Output the [x, y] coordinate of the center of the cell containing the given text.  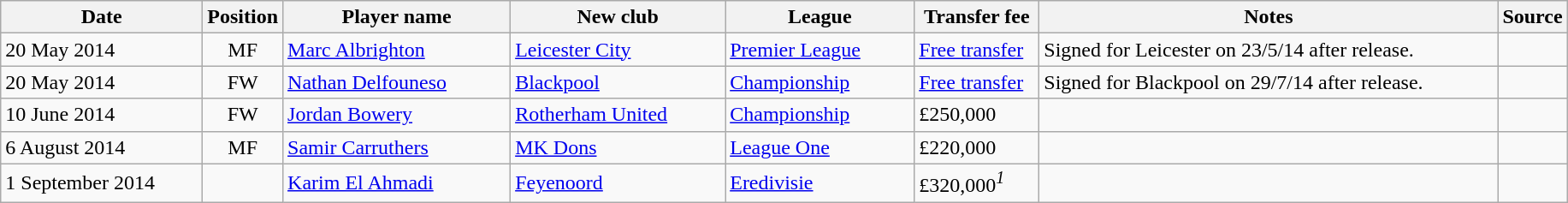
£320,0001 [977, 183]
Position [243, 17]
6 August 2014 [102, 147]
Source [1533, 17]
Premier League [820, 50]
Nathan Delfouneso [397, 82]
MK Dons [618, 147]
£250,000 [977, 115]
£220,000 [977, 147]
Signed for Blackpool on 29/7/14 after release. [1269, 82]
Notes [1269, 17]
Eredivisie [820, 183]
League One [820, 147]
Karim El Ahmadi [397, 183]
Samir Carruthers [397, 147]
Blackpool [618, 82]
Marc Albrighton [397, 50]
New club [618, 17]
Player name [397, 17]
Date [102, 17]
1 September 2014 [102, 183]
Signed for Leicester on 23/5/14 after release. [1269, 50]
Feyenoord [618, 183]
Leicester City [618, 50]
10 June 2014 [102, 115]
League [820, 17]
Jordan Bowery [397, 115]
Rotherham United [618, 115]
Transfer fee [977, 17]
